From the cell containing the given text, extract its center point as (x, y) coordinate. 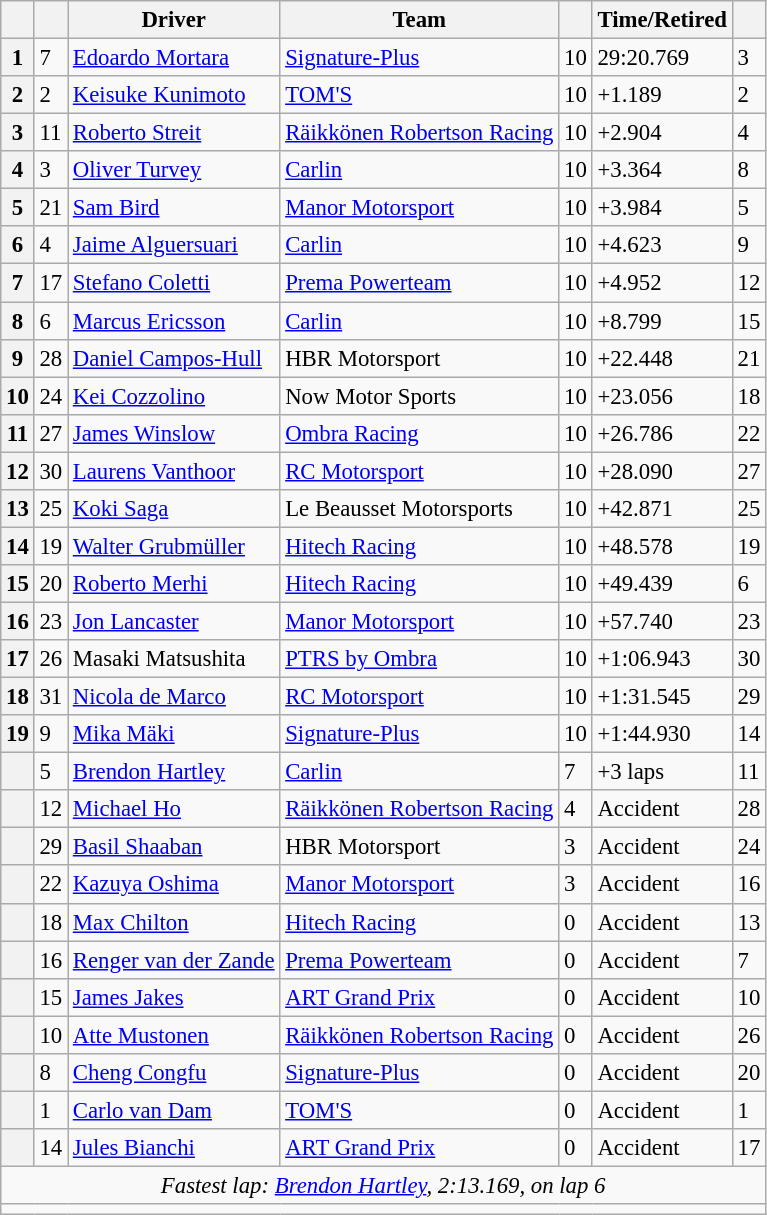
+1:06.943 (662, 659)
+23.056 (662, 396)
Jon Lancaster (174, 621)
Roberto Streit (174, 133)
+48.578 (662, 546)
Renger van der Zande (174, 960)
Mika Mäki (174, 734)
James Winslow (174, 433)
Jaime Alguersuari (174, 245)
+1:31.545 (662, 697)
Michael Ho (174, 809)
+4.623 (662, 245)
+3 laps (662, 772)
Stefano Coletti (174, 283)
Keisuke Kunimoto (174, 95)
Walter Grubmüller (174, 546)
Brendon Hartley (174, 772)
Cheng Congfu (174, 1073)
+28.090 (662, 471)
+22.448 (662, 358)
Basil Shaaban (174, 847)
Now Motor Sports (420, 396)
Kei Cozzolino (174, 396)
Fastest lap: Brendon Hartley, 2:13.169, on lap 6 (384, 1185)
Laurens Vanthoor (174, 471)
Edoardo Mortara (174, 58)
31 (50, 697)
+3.984 (662, 208)
Jules Bianchi (174, 1148)
+26.786 (662, 433)
Carlo van Dam (174, 1110)
+42.871 (662, 509)
Ombra Racing (420, 433)
Driver (174, 20)
PTRS by Ombra (420, 659)
Team (420, 20)
Oliver Turvey (174, 170)
Koki Saga (174, 509)
+2.904 (662, 133)
+4.952 (662, 283)
+1:44.930 (662, 734)
+3.364 (662, 170)
+49.439 (662, 584)
29:20.769 (662, 58)
Sam Bird (174, 208)
Daniel Campos-Hull (174, 358)
Time/Retired (662, 20)
+57.740 (662, 621)
Atte Mustonen (174, 1035)
+8.799 (662, 321)
Masaki Matsushita (174, 659)
James Jakes (174, 997)
Kazuya Oshima (174, 885)
Max Chilton (174, 922)
+1.189 (662, 95)
Nicola de Marco (174, 697)
Marcus Ericsson (174, 321)
Le Beausset Motorsports (420, 509)
Roberto Merhi (174, 584)
